Pinpoint the cell where the given text exists, returning its [x, y] midpoint coordinate. 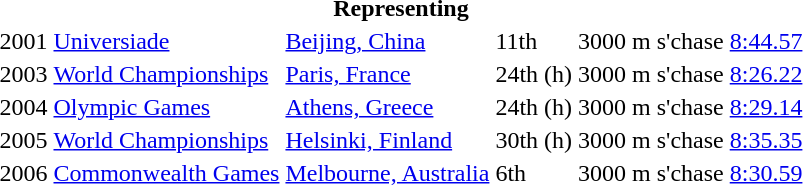
30th (h) [534, 140]
Paris, France [388, 74]
Beijing, China [388, 41]
Athens, Greece [388, 107]
Olympic Games [166, 107]
Helsinki, Finland [388, 140]
Universiade [166, 41]
11th [534, 41]
